Extract the (x, y) coordinate from the center of the cell holding the provided text.  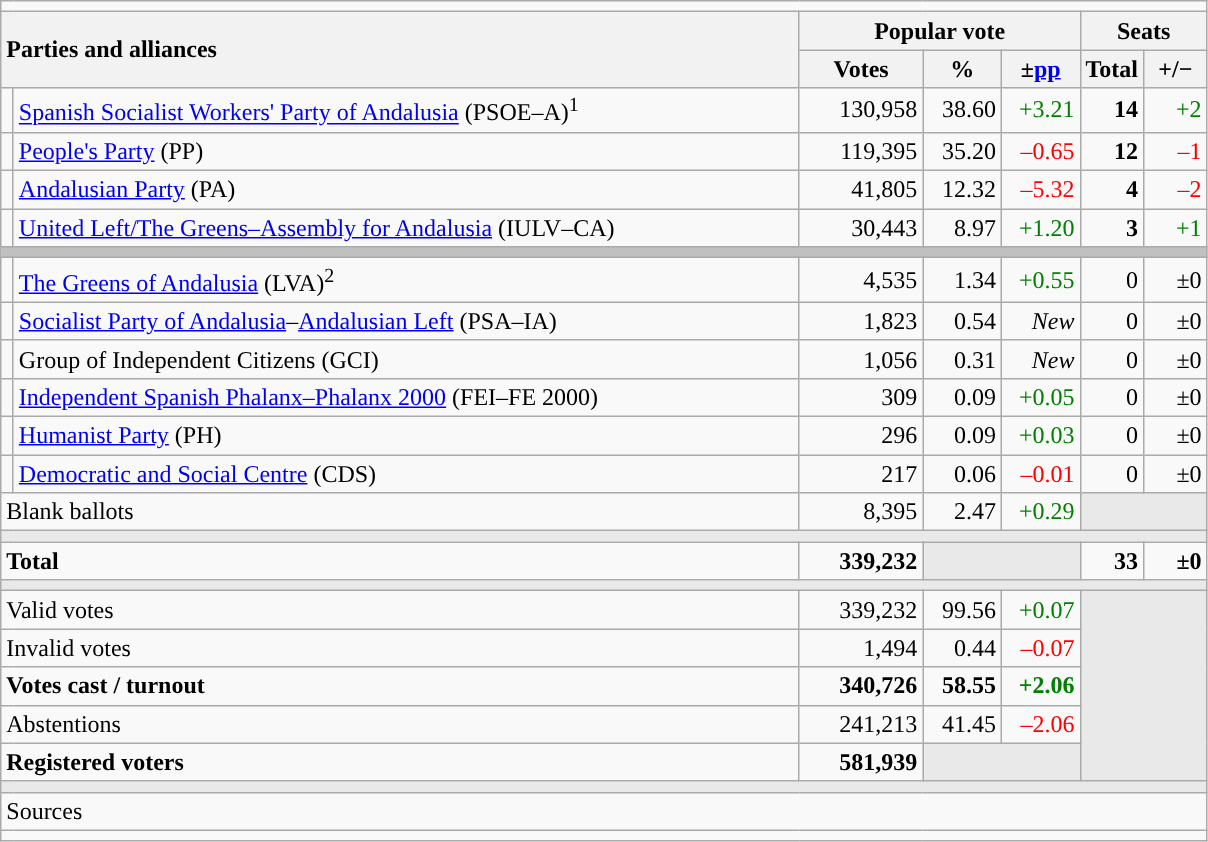
58.55 (962, 686)
1.34 (962, 280)
Blank ballots (400, 512)
–2 (1176, 190)
Votes (861, 69)
+2 (1176, 110)
4,535 (861, 280)
0.06 (962, 474)
1,823 (861, 321)
+/− (1176, 69)
41,805 (861, 190)
% (962, 69)
+0.05 (1040, 397)
–0.65 (1040, 151)
0.31 (962, 359)
Independent Spanish Phalanx–Phalanx 2000 (FEI–FE 2000) (406, 397)
30,443 (861, 228)
+3.21 (1040, 110)
Registered voters (400, 762)
Democratic and Social Centre (CDS) (406, 474)
–5.32 (1040, 190)
–1 (1176, 151)
14 (1112, 110)
99.56 (962, 610)
±pp (1040, 69)
–2.06 (1040, 724)
3 (1112, 228)
0.44 (962, 648)
+2.06 (1040, 686)
People's Party (PP) (406, 151)
Valid votes (400, 610)
Andalusian Party (PA) (406, 190)
Parties and alliances (400, 50)
+1.20 (1040, 228)
Abstentions (400, 724)
309 (861, 397)
The Greens of Andalusia (LVA)2 (406, 280)
296 (861, 435)
217 (861, 474)
33 (1112, 561)
241,213 (861, 724)
Sources (604, 811)
Spanish Socialist Workers' Party of Andalusia (PSOE–A)1 (406, 110)
–0.01 (1040, 474)
+0.55 (1040, 280)
Humanist Party (PH) (406, 435)
Seats (1144, 31)
1,056 (861, 359)
Popular vote (940, 31)
Group of Independent Citizens (GCI) (406, 359)
4 (1112, 190)
–0.07 (1040, 648)
119,395 (861, 151)
38.60 (962, 110)
35.20 (962, 151)
+0.03 (1040, 435)
0.54 (962, 321)
12 (1112, 151)
1,494 (861, 648)
+0.07 (1040, 610)
United Left/The Greens–Assembly for Andalusia (IULV–CA) (406, 228)
130,958 (861, 110)
581,939 (861, 762)
2.47 (962, 512)
Invalid votes (400, 648)
41.45 (962, 724)
12.32 (962, 190)
340,726 (861, 686)
+0.29 (1040, 512)
8,395 (861, 512)
Votes cast / turnout (400, 686)
Socialist Party of Andalusia–Andalusian Left (PSA–IA) (406, 321)
8.97 (962, 228)
+1 (1176, 228)
